From the cell containing the given text, extract its center point as [x, y] coordinate. 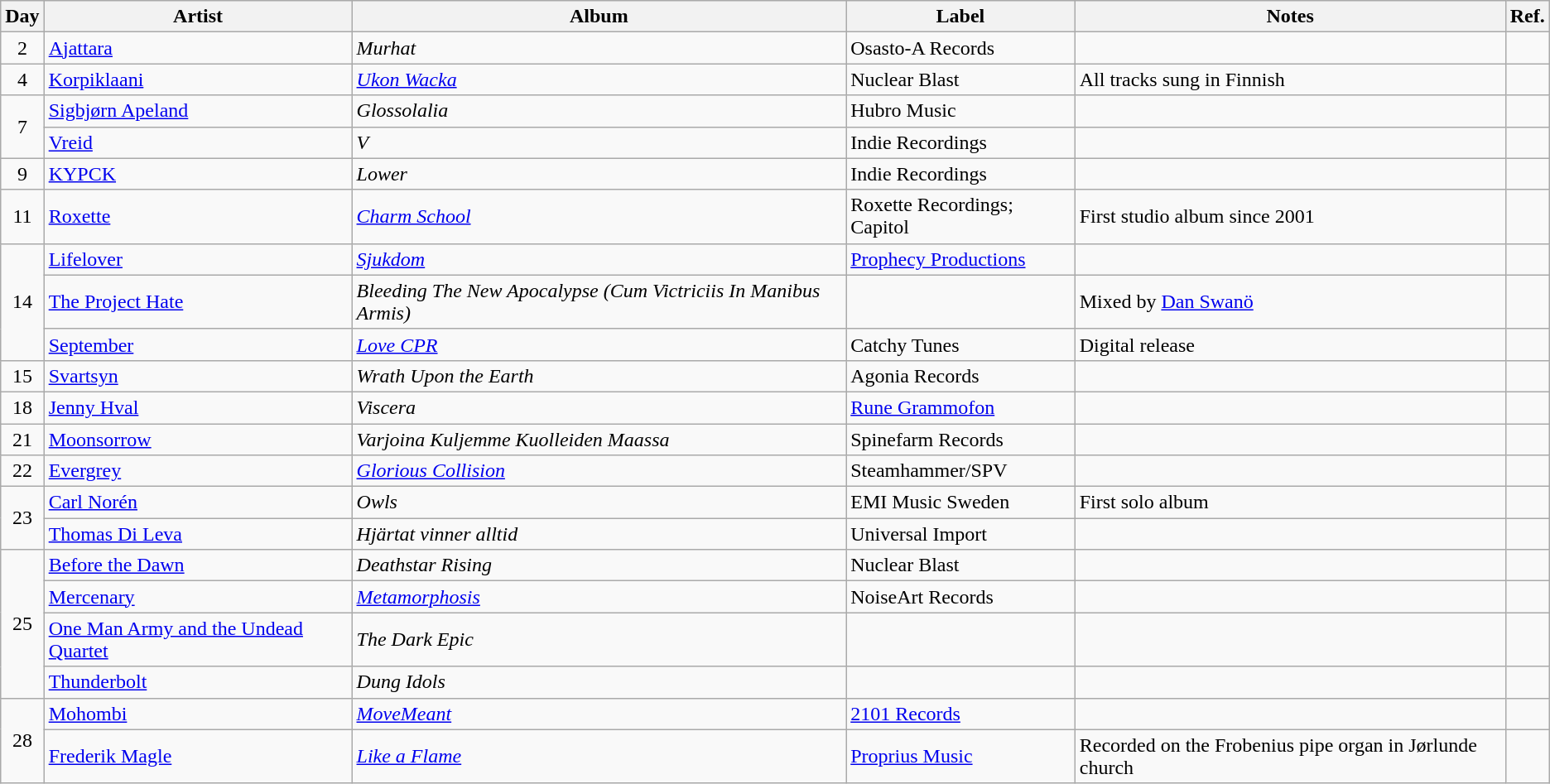
Viscera [599, 407]
Carl Norén [198, 503]
Rune Grammofon [960, 407]
Universal Import [960, 534]
Ajattara [198, 48]
Roxette Recordings; Capitol [960, 217]
25 [22, 624]
Vreid [198, 142]
Agonia Records [960, 376]
Day [22, 17]
Svartsyn [198, 376]
Lifelover [198, 259]
21 [22, 440]
MoveMeant [599, 714]
Recorded on the Frobenius pipe organ in Jørlunde church [1290, 757]
EMI Music Sweden [960, 503]
First solo album [1290, 503]
Label [960, 17]
Mercenary [198, 597]
Glorious Collision [599, 471]
Jenny Hval [198, 407]
Varjoina Kuljemme Kuolleiden Maassa [599, 440]
NoiseArt Records [960, 597]
V [599, 142]
First studio album since 2001 [1290, 217]
22 [22, 471]
The Dark Epic [599, 639]
Roxette [198, 217]
Thunderbolt [198, 682]
28 [22, 740]
Digital release [1290, 344]
Murhat [599, 48]
Spinefarm Records [960, 440]
September [198, 344]
Before the Dawn [198, 565]
Deathstar Rising [599, 565]
Hubro Music [960, 111]
Ukon Wacka [599, 79]
Notes [1290, 17]
23 [22, 518]
Sjukdom [599, 259]
Owls [599, 503]
14 [22, 301]
Dung Idols [599, 682]
Mixed by Dan Swanö [1290, 301]
4 [22, 79]
Bleeding The New Apocalypse (Cum Victriciis In Manibus Armis) [599, 301]
Charm School [599, 217]
Frederik Magle [198, 757]
Love CPR [599, 344]
Proprius Music [960, 757]
15 [22, 376]
7 [22, 127]
KYPCK [198, 174]
Like a Flame [599, 757]
One Man Army and the Undead Quartet [198, 639]
2 [22, 48]
Korpiklaani [198, 79]
The Project Hate [198, 301]
Steamhammer/SPV [960, 471]
Glossolalia [599, 111]
18 [22, 407]
Hjärtat vinner alltid [599, 534]
Moonsorrow [198, 440]
Evergrey [198, 471]
Wrath Upon the Earth [599, 376]
9 [22, 174]
Sigbjørn Apeland [198, 111]
2101 Records [960, 714]
Lower [599, 174]
Prophecy Productions [960, 259]
Artist [198, 17]
Ref. [1527, 17]
Catchy Tunes [960, 344]
Osasto-A Records [960, 48]
Metamorphosis [599, 597]
Thomas Di Leva [198, 534]
11 [22, 217]
All tracks sung in Finnish [1290, 79]
Album [599, 17]
Mohombi [198, 714]
